Identify which cell holds the provided text, then report its (x, y) central coordinate. 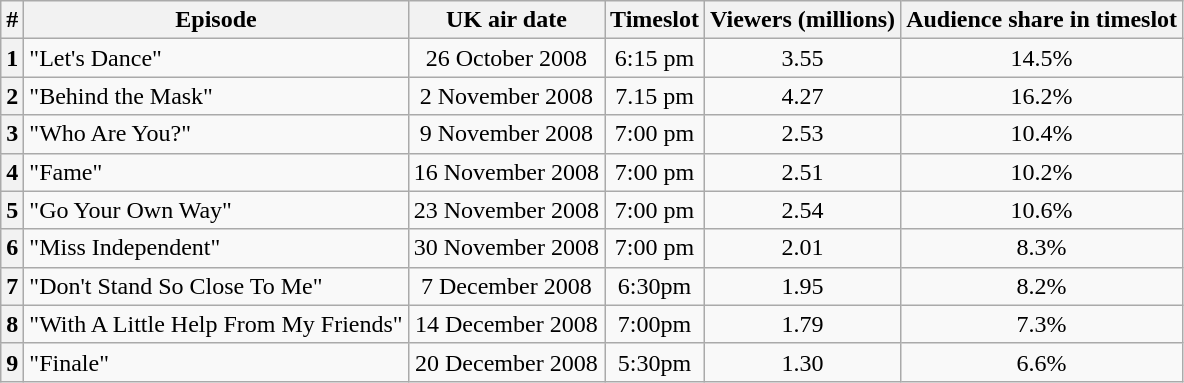
5 (12, 210)
2.51 (802, 172)
7:00pm (655, 324)
"Who Are You?" (216, 134)
# (12, 20)
9 November 2008 (506, 134)
1.79 (802, 324)
10.4% (1042, 134)
4.27 (802, 96)
3.55 (802, 58)
26 October 2008 (506, 58)
10.6% (1042, 210)
9 (12, 362)
2.01 (802, 248)
20 December 2008 (506, 362)
5:30pm (655, 362)
6 (12, 248)
"Let's Dance" (216, 58)
7.15 pm (655, 96)
2 (12, 96)
4 (12, 172)
UK air date (506, 20)
7 (12, 286)
"Don't Stand So Close To Me" (216, 286)
3 (12, 134)
"Fame" (216, 172)
14.5% (1042, 58)
8 (12, 324)
2.54 (802, 210)
"Miss Independent" (216, 248)
"Behind the Mask" (216, 96)
Audience share in timeslot (1042, 20)
8.3% (1042, 248)
10.2% (1042, 172)
7 December 2008 (506, 286)
2.53 (802, 134)
23 November 2008 (506, 210)
1 (12, 58)
14 December 2008 (506, 324)
30 November 2008 (506, 248)
6.6% (1042, 362)
Viewers (millions) (802, 20)
6:30pm (655, 286)
1.95 (802, 286)
16.2% (1042, 96)
"Go Your Own Way" (216, 210)
7.3% (1042, 324)
"Finale" (216, 362)
Episode (216, 20)
2 November 2008 (506, 96)
16 November 2008 (506, 172)
1.30 (802, 362)
"With A Little Help From My Friends" (216, 324)
Timeslot (655, 20)
6:15 pm (655, 58)
8.2% (1042, 286)
